Extract the [x, y] coordinate from the center of the cell holding the provided text.  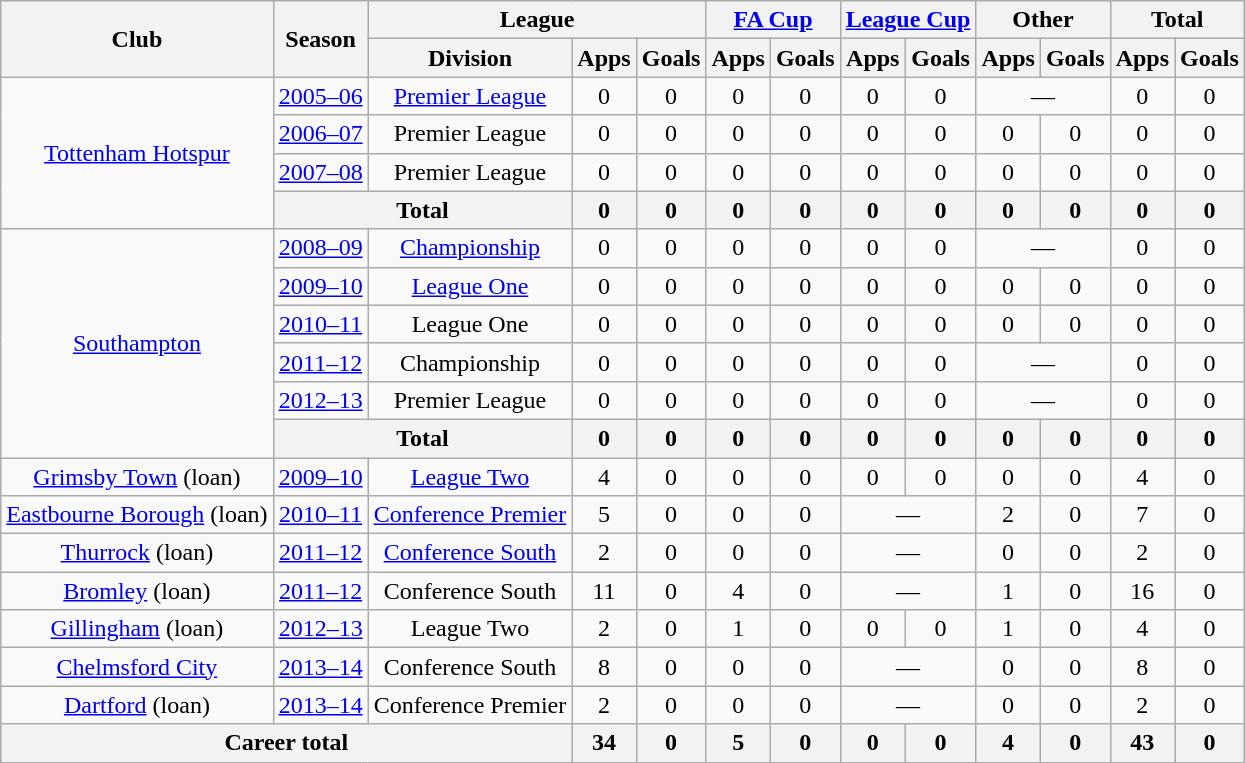
Club [137, 39]
2005–06 [320, 96]
Bromley (loan) [137, 591]
16 [1142, 591]
League [537, 20]
Tottenham Hotspur [137, 153]
FA Cup [773, 20]
Division [470, 58]
Southampton [137, 343]
Grimsby Town (loan) [137, 477]
7 [1142, 515]
2008–09 [320, 248]
43 [1142, 743]
Chelmsford City [137, 667]
Thurrock (loan) [137, 553]
Eastbourne Borough (loan) [137, 515]
2006–07 [320, 134]
Gillingham (loan) [137, 629]
34 [604, 743]
Career total [286, 743]
Season [320, 39]
League Cup [908, 20]
Other [1043, 20]
11 [604, 591]
Dartford (loan) [137, 705]
2007–08 [320, 172]
